Scan for the cell matching the given text and deliver its [X, Y] coordinate at center. 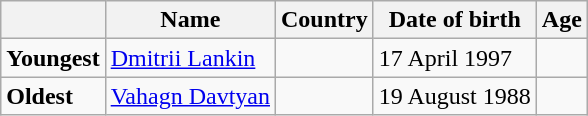
19 August 1988 [454, 96]
Country [325, 20]
Vahagn Davtyan [190, 96]
Oldest [53, 96]
Age [562, 20]
Dmitrii Lankin [190, 58]
Name [190, 20]
17 April 1997 [454, 58]
Youngest [53, 58]
Date of birth [454, 20]
